Capture the cell that displays the provided text and extract its [X, Y] central coordinate. 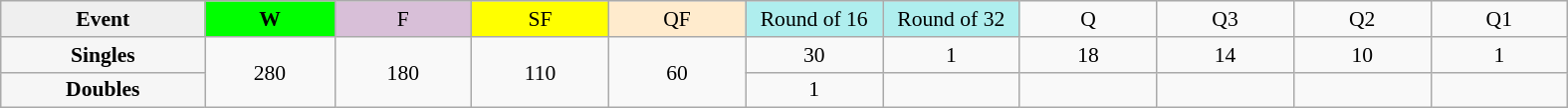
280 [270, 72]
18 [1088, 55]
Round of 16 [814, 19]
Q [1088, 19]
14 [1226, 55]
Singles [104, 55]
Q1 [1499, 19]
Doubles [104, 90]
W [270, 19]
30 [814, 55]
Event [104, 19]
F [403, 19]
Q2 [1362, 19]
180 [403, 72]
10 [1362, 55]
60 [677, 72]
QF [677, 19]
Round of 32 [951, 19]
SF [541, 19]
Q3 [1226, 19]
110 [541, 72]
